Identify which cell holds the provided text, then report its [X, Y] central coordinate. 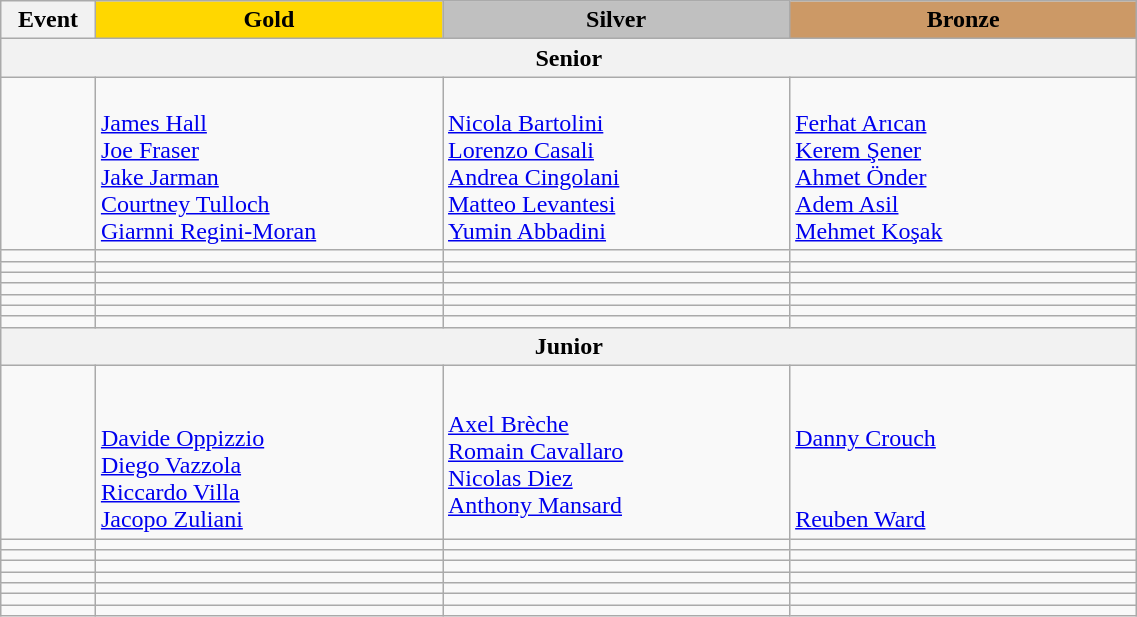
Axel BrècheRomain CavallaroNicolas DiezAnthony Mansard [616, 452]
Bronze [964, 20]
James HallJoe FraserJake JarmanCourtney TullochGiarnni Regini-Moran [268, 164]
Senior [569, 58]
Danny CrouchReuben Ward [964, 452]
Ferhat ArıcanKerem ŞenerAhmet ÖnderAdem AsilMehmet Koşak [964, 164]
Silver [616, 20]
Nicola BartoliniLorenzo CasaliAndrea CingolaniMatteo LevantesiYumin Abbadini [616, 164]
Event [48, 20]
Junior [569, 346]
Gold [268, 20]
Davide OppizzioDiego VazzolaRiccardo VillaJacopo Zuliani [268, 452]
